Provide the (X, Y) coordinate of the cell's center where the given text is located.  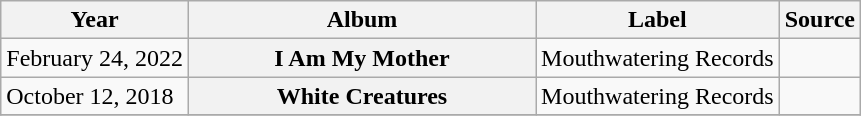
White Creatures (362, 96)
Source (820, 20)
October 12, 2018 (95, 96)
Year (95, 20)
I Am My Mother (362, 58)
Label (658, 20)
February 24, 2022 (95, 58)
Album (362, 20)
